Pinpoint the cell where the given text exists, returning its [x, y] midpoint coordinate. 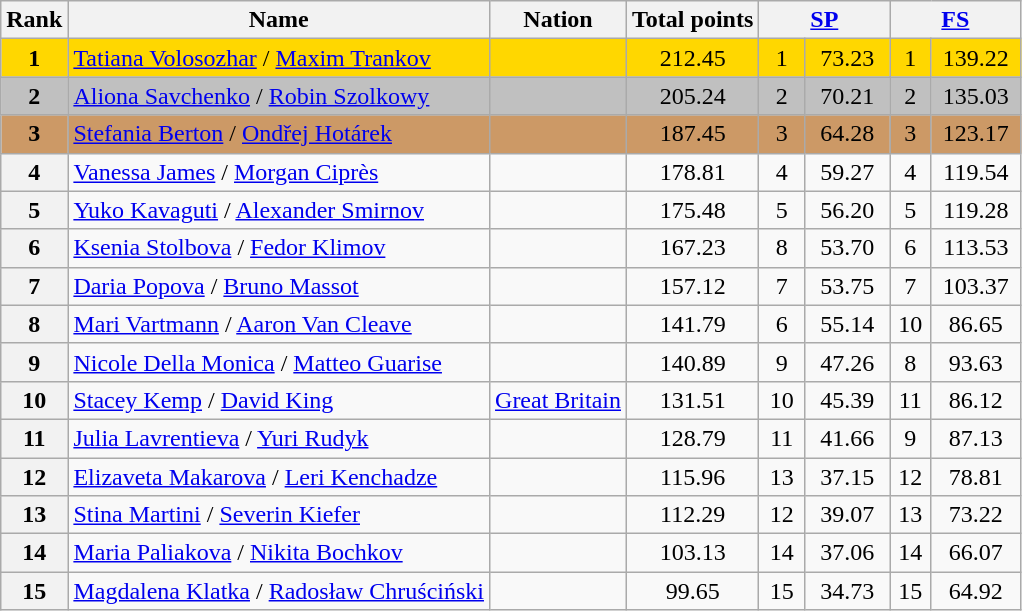
Elizaveta Makarova / Leri Kenchadze [279, 477]
140.89 [693, 362]
103.13 [693, 553]
123.17 [976, 134]
45.39 [848, 400]
Rank [34, 20]
139.22 [976, 58]
66.07 [976, 553]
64.92 [976, 591]
178.81 [693, 172]
175.48 [693, 210]
167.23 [693, 248]
Total points [693, 20]
Daria Popova / Bruno Massot [279, 286]
70.21 [848, 96]
FS [956, 20]
Magdalena Klatka / Radosław Chruściński [279, 591]
41.66 [848, 438]
73.22 [976, 515]
Yuko Kavaguti / Alexander Smirnov [279, 210]
Stina Martini / Severin Kiefer [279, 515]
Ksenia Stolbova / Fedor Klimov [279, 248]
87.13 [976, 438]
34.73 [848, 591]
103.37 [976, 286]
Julia Lavrentieva / Yuri Rudyk [279, 438]
Mari Vartmann / Aaron Van Cleave [279, 324]
86.65 [976, 324]
Vanessa James / Morgan Ciprès [279, 172]
37.15 [848, 477]
39.07 [848, 515]
131.51 [693, 400]
Nation [558, 20]
93.63 [976, 362]
119.28 [976, 210]
112.29 [693, 515]
Name [279, 20]
187.45 [693, 134]
Stefania Berton / Ondřej Hotárek [279, 134]
78.81 [976, 477]
212.45 [693, 58]
55.14 [848, 324]
37.06 [848, 553]
141.79 [693, 324]
115.96 [693, 477]
73.23 [848, 58]
86.12 [976, 400]
128.79 [693, 438]
47.26 [848, 362]
SP [824, 20]
Stacey Kemp / David King [279, 400]
113.53 [976, 248]
Nicole Della Monica / Matteo Guarise [279, 362]
157.12 [693, 286]
99.65 [693, 591]
119.54 [976, 172]
Aliona Savchenko / Robin Szolkowy [279, 96]
56.20 [848, 210]
Great Britain [558, 400]
53.75 [848, 286]
53.70 [848, 248]
135.03 [976, 96]
Maria Paliakova / Nikita Bochkov [279, 553]
205.24 [693, 96]
Tatiana Volosozhar / Maxim Trankov [279, 58]
64.28 [848, 134]
59.27 [848, 172]
